Locate the cell with the specified text and output its (X, Y) center coordinate. 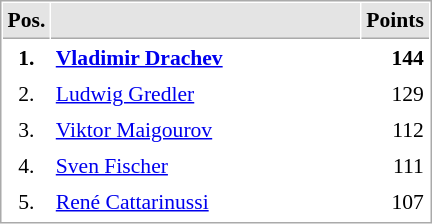
4. (26, 165)
Ludwig Gredler (206, 93)
2. (26, 93)
Viktor Maigourov (206, 129)
René Cattarinussi (206, 201)
Sven Fischer (206, 165)
3. (26, 129)
111 (396, 165)
129 (396, 93)
5. (26, 201)
Points (396, 21)
Pos. (26, 21)
112 (396, 129)
144 (396, 57)
1. (26, 57)
Vladimir Drachev (206, 57)
107 (396, 201)
